Scan for the cell matching the given text and deliver its (x, y) coordinate at center. 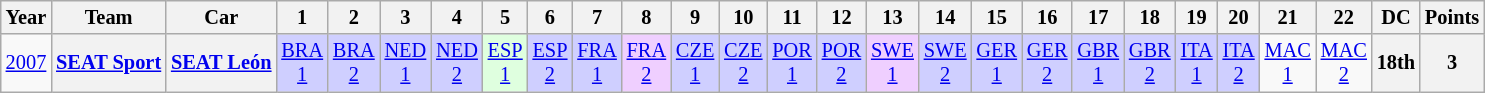
CZE2 (743, 63)
1 (302, 17)
GBR1 (1098, 63)
15 (997, 17)
GER1 (997, 63)
BRA2 (354, 63)
NED1 (406, 63)
Car (221, 17)
FRA1 (596, 63)
ESP2 (550, 63)
18 (1150, 17)
NED2 (457, 63)
POR2 (842, 63)
11 (792, 17)
8 (646, 17)
10 (743, 17)
20 (1239, 17)
12 (842, 17)
19 (1197, 17)
ITA2 (1239, 63)
22 (1344, 17)
2 (354, 17)
6 (550, 17)
MAC1 (1288, 63)
MAC2 (1344, 63)
9 (695, 17)
ITA1 (1197, 63)
Team (108, 17)
18th (1396, 63)
5 (506, 17)
GER2 (1047, 63)
GBR2 (1150, 63)
16 (1047, 17)
FRA2 (646, 63)
DC (1396, 17)
Year (26, 17)
CZE1 (695, 63)
4 (457, 17)
ESP1 (506, 63)
13 (892, 17)
POR1 (792, 63)
7 (596, 17)
SWE1 (892, 63)
SWE2 (946, 63)
SEAT León (221, 63)
Points (1452, 17)
17 (1098, 17)
2007 (26, 63)
SEAT Sport (108, 63)
21 (1288, 17)
14 (946, 17)
BRA1 (302, 63)
